From the cell containing the given text, extract its center point as (X, Y) coordinate. 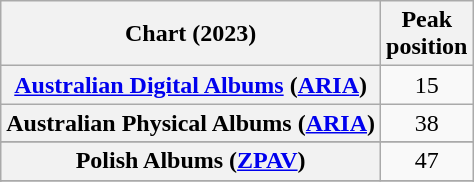
47 (427, 161)
38 (427, 123)
Peakposition (427, 34)
15 (427, 85)
Chart (2023) (191, 34)
Australian Physical Albums (ARIA) (191, 123)
Australian Digital Albums (ARIA) (191, 85)
Polish Albums (ZPAV) (191, 161)
